Return the [x, y] coordinate for the center point of the cell that contains the specified text.  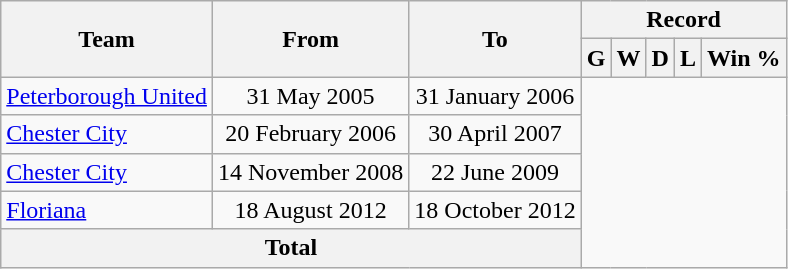
D [660, 58]
Record [684, 20]
22 June 2009 [495, 172]
30 April 2007 [495, 134]
Peterborough United [107, 96]
18 October 2012 [495, 210]
Win % [744, 58]
Team [107, 39]
From [310, 39]
20 February 2006 [310, 134]
Total [291, 248]
18 August 2012 [310, 210]
31 January 2006 [495, 96]
L [688, 58]
14 November 2008 [310, 172]
G [596, 58]
31 May 2005 [310, 96]
W [628, 58]
Floriana [107, 210]
To [495, 39]
